Pinpoint the cell where the given text exists, returning its (x, y) midpoint coordinate. 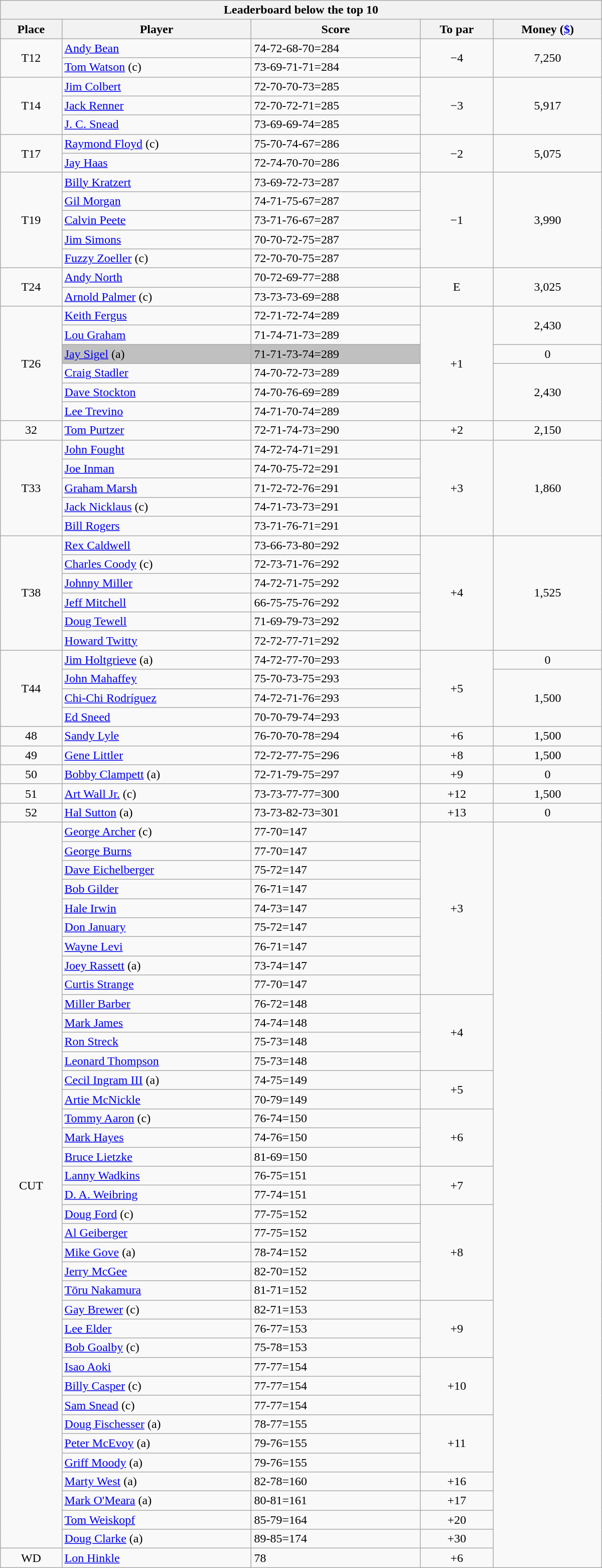
Graham Marsh (157, 488)
Billy Casper (c) (157, 1386)
74-72-71-76=293 (336, 698)
Bruce Lietzke (157, 1156)
71-72-72-76=291 (336, 488)
72-71-79-75=297 (336, 774)
Mark Hayes (157, 1137)
70-72-69-77=288 (336, 278)
+12 (457, 793)
Leaderboard below the top 10 (301, 10)
+2 (457, 430)
76-72=148 (336, 1004)
+13 (457, 812)
72-72-77-71=292 (336, 641)
74-76=150 (336, 1137)
73-69-69-74=285 (336, 125)
75-70-74-67=286 (336, 144)
73-73-73-69=288 (336, 297)
Jeff Mitchell (157, 602)
T26 (31, 364)
76-74=150 (336, 1118)
1,525 (548, 592)
Artie McNickle (157, 1099)
John Fought (157, 449)
Lee Trevino (157, 411)
51 (31, 793)
72-70-72-71=285 (336, 105)
74-74=148 (336, 1023)
Gil Morgan (157, 201)
Don January (157, 927)
71-69-79-73=292 (336, 622)
72-71-72-74=289 (336, 316)
−4 (457, 58)
74-70-72-73=289 (336, 373)
+20 (457, 1520)
Jack Renner (157, 105)
73-73-82-73=301 (336, 812)
George Burns (157, 851)
Dave Eichelberger (157, 870)
81-71=152 (336, 1290)
+30 (457, 1539)
Keith Fergus (157, 316)
73-74=147 (336, 966)
T44 (31, 688)
Bill Rogers (157, 526)
+16 (457, 1482)
Howard Twitty (157, 641)
Mark O'Meara (a) (157, 1501)
George Archer (c) (157, 831)
Lou Graham (157, 335)
Doug Tewell (157, 622)
Lee Elder (157, 1329)
Lon Hinkle (157, 1558)
73-69-71-71=284 (336, 67)
74-72-77-70=293 (336, 660)
52 (31, 812)
Billy Kratzert (157, 182)
Ron Streck (157, 1042)
Calvin Peete (157, 220)
74-71-75-67=287 (336, 201)
Sandy Lyle (157, 736)
72-72-77-75=296 (336, 755)
Jay Haas (157, 163)
Tommy Aaron (c) (157, 1118)
49 (31, 755)
Andy North (157, 278)
Tom Watson (c) (157, 67)
Tom Purtzer (157, 430)
Gene Littler (157, 755)
5,917 (548, 105)
Doug Clarke (a) (157, 1539)
Chi-Chi Rodríguez (157, 698)
Tom Weiskopf (157, 1520)
72-74-70-70=286 (336, 163)
74-70-76-69=289 (336, 392)
T24 (31, 287)
85-79=164 (336, 1520)
−2 (457, 153)
Hal Sutton (a) (157, 812)
2,150 (548, 430)
80-81=161 (336, 1501)
50 (31, 774)
71-71-73-74=289 (336, 354)
76-70-70-78=294 (336, 736)
Jim Colbert (157, 86)
Curtis Strange (157, 985)
Doug Ford (c) (157, 1214)
Rex Caldwell (157, 545)
72-73-71-76=292 (336, 564)
Leonard Thompson (157, 1061)
82-70=152 (336, 1271)
76-75=151 (336, 1176)
32 (31, 430)
+1 (457, 364)
Mark James (157, 1023)
Jerry McGee (157, 1271)
Al Geiberger (157, 1233)
Gay Brewer (c) (157, 1309)
Peter McEvoy (a) (157, 1443)
72-71-74-73=290 (336, 430)
John Mahaffey (157, 679)
Jim Simons (157, 239)
T33 (31, 488)
J. C. Snead (157, 125)
71-74-71-73=289 (336, 335)
1,860 (548, 488)
+11 (457, 1443)
Ed Sneed (157, 717)
73-66-73-80=292 (336, 545)
75-70-73-75=293 (336, 679)
Money ($) (548, 29)
Sam Snead (c) (157, 1405)
Marty West (a) (157, 1482)
81-69=150 (336, 1156)
+10 (457, 1386)
73-69-72-73=287 (336, 182)
Art Wall Jr. (c) (157, 793)
Bob Goalby (c) (157, 1348)
77-74=151 (336, 1195)
WD (31, 1558)
−3 (457, 105)
5,075 (548, 153)
70-79=149 (336, 1099)
3,025 (548, 287)
73-71-76-71=291 (336, 526)
74-73=147 (336, 908)
72-70-70-75=287 (336, 259)
Jim Holtgrieve (a) (157, 660)
Mike Gove (a) (157, 1252)
Craig Stadler (157, 373)
Bobby Clampett (a) (157, 774)
74-72-74-71=291 (336, 449)
3,990 (548, 220)
CUT (31, 1185)
74-70-75-72=291 (336, 468)
Jack Nicklaus (c) (157, 507)
73-71-76-67=287 (336, 220)
Lanny Wadkins (157, 1176)
75-78=153 (336, 1348)
+17 (457, 1501)
74-72-71-75=292 (336, 583)
Andy Bean (157, 48)
82-78=160 (336, 1482)
70-70-72-75=287 (336, 239)
Isao Aoki (157, 1367)
Joey Rassett (a) (157, 966)
T17 (31, 153)
76-77=153 (336, 1329)
Wayne Levi (157, 946)
−1 (457, 220)
Raymond Floyd (c) (157, 144)
66-75-75-76=292 (336, 602)
74-71-70-74=289 (336, 411)
T19 (31, 220)
Charles Coody (c) (157, 564)
T38 (31, 592)
Hale Irwin (157, 908)
To par (457, 29)
+7 (457, 1185)
Bob Gilder (157, 889)
70-70-79-74=293 (336, 717)
Johnny Miller (157, 583)
7,250 (548, 58)
78-74=152 (336, 1252)
D. A. Weibring (157, 1195)
74-71-73-73=291 (336, 507)
Score (336, 29)
78 (336, 1558)
Arnold Palmer (c) (157, 297)
74-72-68-70=284 (336, 48)
T14 (31, 105)
89-85=174 (336, 1539)
Tōru Nakamura (157, 1290)
Cecil Ingram III (a) (157, 1080)
T12 (31, 58)
82-71=153 (336, 1309)
Joe Inman (157, 468)
Fuzzy Zoeller (c) (157, 259)
Dave Stockton (157, 392)
Player (157, 29)
72-70-70-73=285 (336, 86)
Griff Moody (a) (157, 1463)
E (457, 287)
Jay Sigel (a) (157, 354)
73-73-77-77=300 (336, 793)
48 (31, 736)
78-77=155 (336, 1424)
74-75=149 (336, 1080)
Doug Fischesser (a) (157, 1424)
Miller Barber (157, 1004)
Place (31, 29)
